Identify which cell holds the provided text, then report its (X, Y) central coordinate. 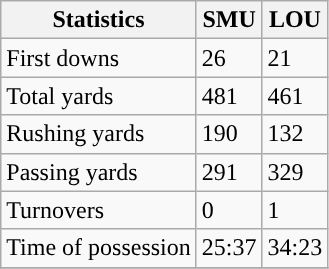
329 (295, 172)
34:23 (295, 248)
Passing yards (99, 172)
Time of possession (99, 248)
Statistics (99, 20)
First downs (99, 58)
461 (295, 96)
132 (295, 134)
Rushing yards (99, 134)
26 (229, 58)
0 (229, 210)
SMU (229, 20)
25:37 (229, 248)
Total yards (99, 96)
291 (229, 172)
LOU (295, 20)
Turnovers (99, 210)
481 (229, 96)
1 (295, 210)
190 (229, 134)
21 (295, 58)
